From the cell containing the given text, extract its center point as (X, Y) coordinate. 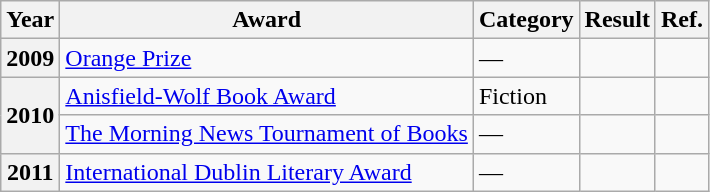
Fiction (526, 96)
International Dublin Literary Award (267, 172)
The Morning News Tournament of Books (267, 134)
2009 (30, 58)
Orange Prize (267, 58)
2010 (30, 115)
Ref. (682, 20)
Anisfield-Wolf Book Award (267, 96)
Category (526, 20)
2011 (30, 172)
Result (617, 20)
Award (267, 20)
Year (30, 20)
